Capture the cell that displays the provided text and extract its [x, y] central coordinate. 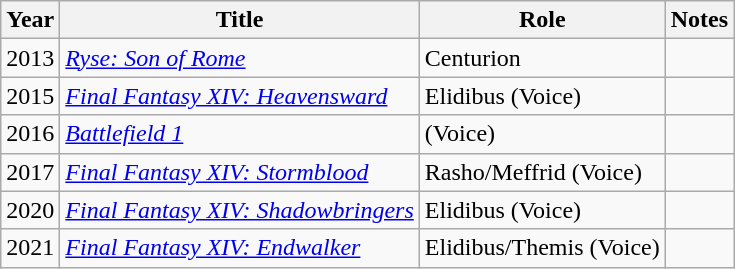
(Voice) [542, 134]
Role [542, 20]
2013 [30, 58]
2015 [30, 96]
2020 [30, 210]
2021 [30, 248]
Ryse: Son of Rome [240, 58]
Final Fantasy XIV: Heavensward [240, 96]
Final Fantasy XIV: Endwalker [240, 248]
2017 [30, 172]
Centurion [542, 58]
Final Fantasy XIV: Shadowbringers [240, 210]
Year [30, 20]
Battlefield 1 [240, 134]
Final Fantasy XIV: Stormblood [240, 172]
Rasho/Meffrid (Voice) [542, 172]
Elidibus/Themis (Voice) [542, 248]
2016 [30, 134]
Title [240, 20]
Notes [699, 20]
